Output the (x, y) coordinate of the center of the cell containing the given text.  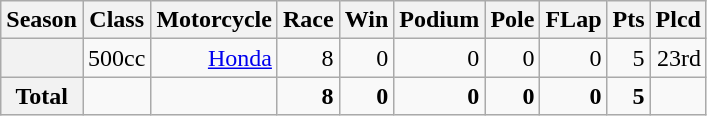
Total (42, 96)
Honda (214, 58)
Win (366, 20)
Pole (512, 20)
Pts (628, 20)
Podium (440, 20)
Season (42, 20)
500cc (116, 58)
FLap (574, 20)
Race (308, 20)
Motorcycle (214, 20)
23rd (678, 58)
Class (116, 20)
Plcd (678, 20)
